Return the (X, Y) coordinate for the center point of the cell that contains the specified text.  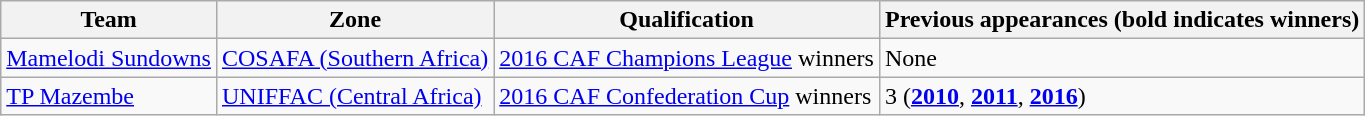
None (1122, 58)
Team (109, 20)
COSAFA (Southern Africa) (354, 58)
TP Mazembe (109, 96)
Previous appearances (bold indicates winners) (1122, 20)
2016 CAF Confederation Cup winners (687, 96)
Mamelodi Sundowns (109, 58)
3 (2010, 2011, 2016) (1122, 96)
2016 CAF Champions League winners (687, 58)
UNIFFAC (Central Africa) (354, 96)
Zone (354, 20)
Qualification (687, 20)
